Find where the given text appears and provide that cell's center as [x, y] coordinate. 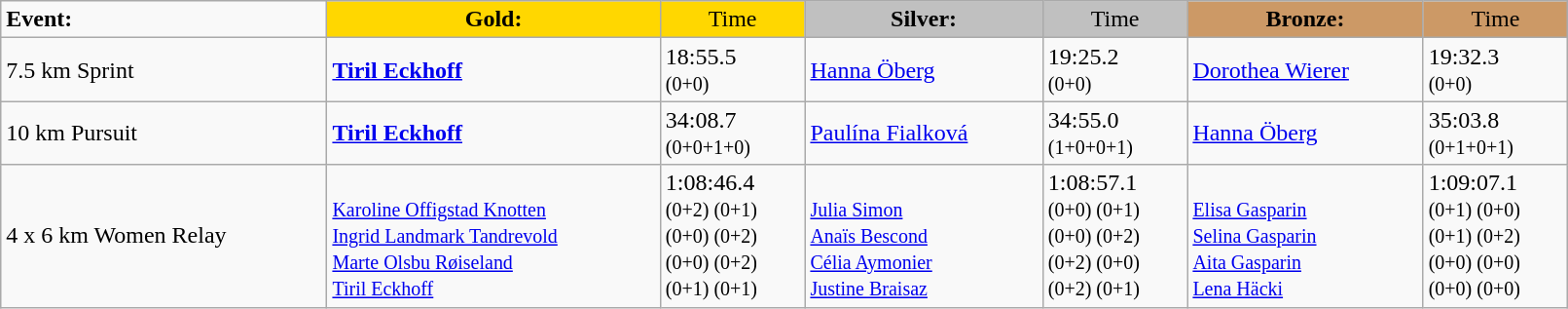
18:55.5(0+0) [732, 70]
7.5 km Sprint [164, 70]
4 x 6 km Women Relay [164, 236]
34:08.7(0+0+1+0) [732, 133]
1:09:07.1(0+1) (0+0)(0+1) (0+2)(0+0) (0+0)(0+0) (0+0) [1495, 236]
Paulína Fialková [924, 133]
34:55.0(1+0+0+1) [1115, 133]
Julia SimonAnaïs BescondCélia AymonierJustine Braisaz [924, 236]
Event: [164, 19]
1:08:46.4(0+2) (0+1)(0+0) (0+2)(0+0) (0+2)(0+1) (0+1) [732, 236]
Gold: [493, 19]
19:32.3(0+0) [1495, 70]
Dorothea Wierer [1305, 70]
10 km Pursuit [164, 133]
1:08:57.1(0+0) (0+1)(0+0) (0+2)(0+2) (0+0)(0+2) (0+1) [1115, 236]
Silver: [924, 19]
Bronze: [1305, 19]
19:25.2(0+0) [1115, 70]
Elisa GasparinSelina GasparinAita GasparinLena Häcki [1305, 236]
Karoline Offigstad KnottenIngrid Landmark TandrevoldMarte Olsbu RøiselandTiril Eckhoff [493, 236]
35:03.8(0+1+0+1) [1495, 133]
